Scan for the cell matching the given text and deliver its (x, y) coordinate at center. 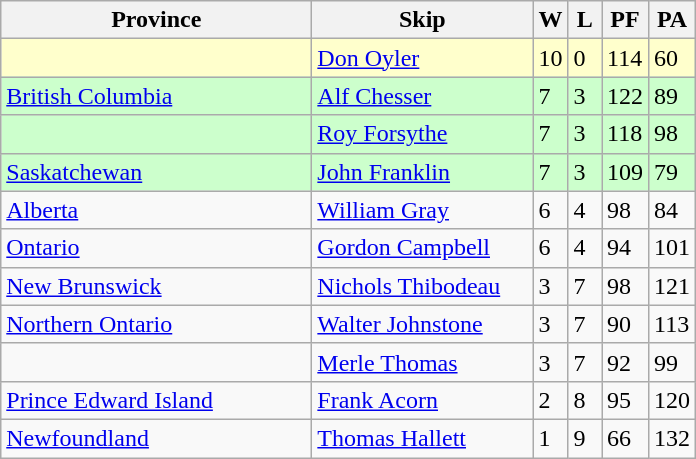
10 (550, 58)
Nichols Thibodeau (422, 286)
113 (672, 324)
120 (672, 400)
Don Oyler (422, 58)
Saskatchewan (156, 172)
Alf Chesser (422, 96)
79 (672, 172)
Frank Acorn (422, 400)
66 (626, 438)
0 (585, 58)
Ontario (156, 248)
William Gray (422, 210)
122 (626, 96)
Alberta (156, 210)
118 (626, 134)
Thomas Hallett (422, 438)
60 (672, 58)
8 (585, 400)
84 (672, 210)
132 (672, 438)
114 (626, 58)
Gordon Campbell (422, 248)
Walter Johnstone (422, 324)
John Franklin (422, 172)
PA (672, 20)
W (550, 20)
1 (550, 438)
Merle Thomas (422, 362)
L (585, 20)
Northern Ontario (156, 324)
British Columbia (156, 96)
2 (550, 400)
Province (156, 20)
Prince Edward Island (156, 400)
94 (626, 248)
Skip (422, 20)
90 (626, 324)
New Brunswick (156, 286)
101 (672, 248)
Newfoundland (156, 438)
92 (626, 362)
99 (672, 362)
89 (672, 96)
9 (585, 438)
109 (626, 172)
95 (626, 400)
Roy Forsythe (422, 134)
121 (672, 286)
PF (626, 20)
